From the cell containing the given text, extract its center point as [x, y] coordinate. 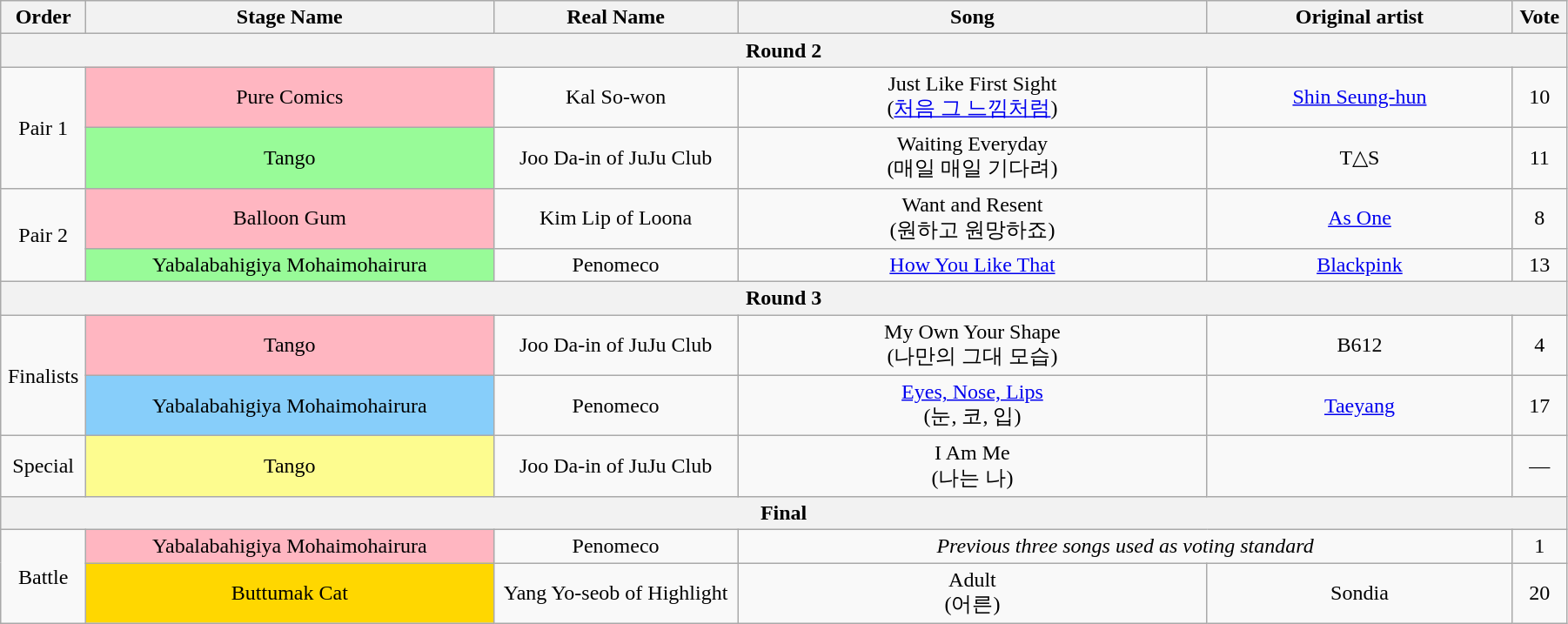
Pair 2 [44, 235]
Yang Yo-seob of Highlight [616, 593]
Special [44, 466]
10 [1539, 97]
Eyes, Nose, Lips(눈, 코, 입) [973, 406]
Sondia [1359, 593]
Adult (어른) [973, 593]
B612 [1359, 346]
20 [1539, 593]
Round 2 [784, 50]
Previous three songs used as voting standard [1125, 546]
Buttumak Cat [290, 593]
T△S [1359, 158]
Want and Resent(원하고 원망하죠) [973, 218]
1 [1539, 546]
Order [44, 17]
11 [1539, 158]
My Own Your Shape(나만의 그대 모습) [973, 346]
As One [1359, 218]
4 [1539, 346]
17 [1539, 406]
8 [1539, 218]
13 [1539, 265]
Final [784, 513]
Pair 1 [44, 127]
Finalists [44, 376]
Vote [1539, 17]
Song [973, 17]
Blackpink [1359, 265]
Original artist [1359, 17]
Round 3 [784, 299]
Just Like First Sight(처음 그 느낌처럼) [973, 97]
Waiting Everyday(매일 매일 기다려) [973, 158]
Stage Name [290, 17]
Battle [44, 576]
— [1539, 466]
Taeyang [1359, 406]
Balloon Gum [290, 218]
Shin Seung-hun [1359, 97]
Kim Lip of Loona [616, 218]
Real Name [616, 17]
I Am Me(나는 나) [973, 466]
Pure Comics [290, 97]
How You Like That [973, 265]
Kal So-won [616, 97]
